Capture the cell that displays the provided text and extract its [X, Y] central coordinate. 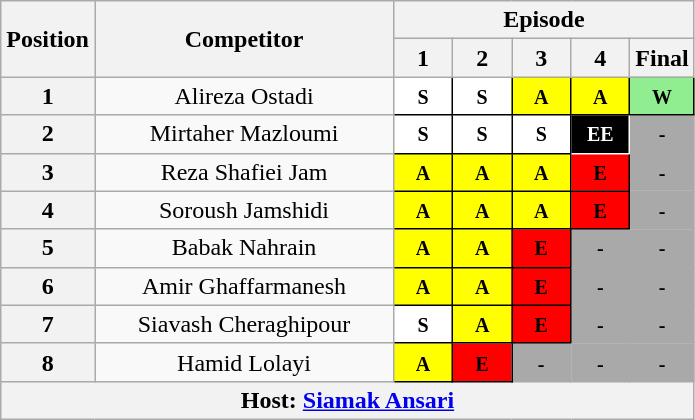
Soroush Jamshidi [244, 210]
Competitor [244, 39]
8 [48, 362]
EE [600, 134]
6 [48, 286]
W [662, 96]
Siavash Cheraghipour [244, 324]
Final [662, 58]
Episode [544, 20]
Babak Nahrain [244, 248]
Hamid Lolayi [244, 362]
Reza Shafiei Jam [244, 172]
Amir Ghaffarmanesh [244, 286]
Host: Siamak Ansari [348, 400]
7 [48, 324]
5 [48, 248]
Alireza Ostadi [244, 96]
Position [48, 39]
Mirtaher Mazloumi [244, 134]
